Extract the [x, y] coordinate from the center of the cell holding the provided text.  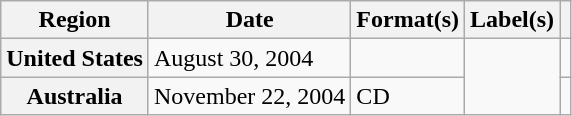
Date [249, 20]
Format(s) [408, 20]
United States [75, 58]
Australia [75, 96]
November 22, 2004 [249, 96]
Label(s) [512, 20]
Region [75, 20]
CD [408, 96]
August 30, 2004 [249, 58]
